Pinpoint the cell where the given text exists, returning its (X, Y) midpoint coordinate. 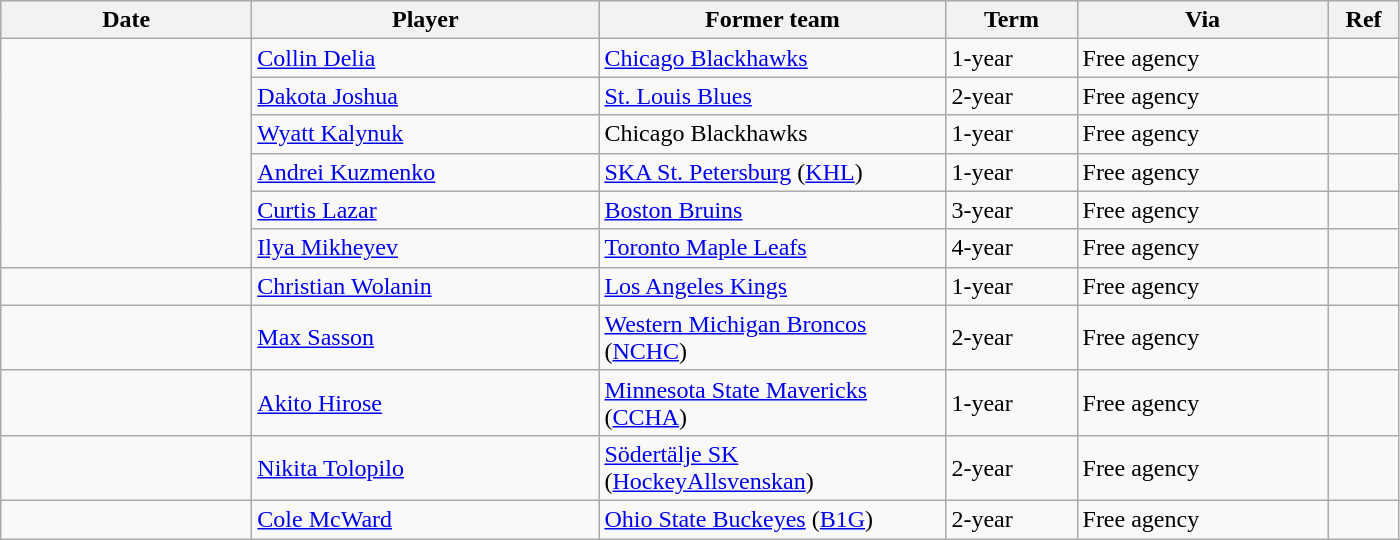
Dakota Joshua (426, 96)
Minnesota State Mavericks (CCHA) (772, 402)
Andrei Kuzmenko (426, 172)
SKA St. Petersburg (KHL) (772, 172)
Cole McWard (426, 519)
Max Sasson (426, 338)
Toronto Maple Leafs (772, 248)
St. Louis Blues (772, 96)
Via (1202, 20)
Player (426, 20)
Södertälje SK (HockeyAllsvenskan) (772, 468)
4-year (1012, 248)
Western Michigan Broncos (NCHC) (772, 338)
Term (1012, 20)
Former team (772, 20)
Los Angeles Kings (772, 286)
Boston Bruins (772, 210)
Collin Delia (426, 58)
Wyatt Kalynuk (426, 134)
Date (126, 20)
Ref (1364, 20)
Ohio State Buckeyes (B1G) (772, 519)
Curtis Lazar (426, 210)
Ilya Mikheyev (426, 248)
Nikita Tolopilo (426, 468)
Christian Wolanin (426, 286)
Akito Hirose (426, 402)
3-year (1012, 210)
